For the text-containing cell, return its midpoint in (x, y) coordinate format. 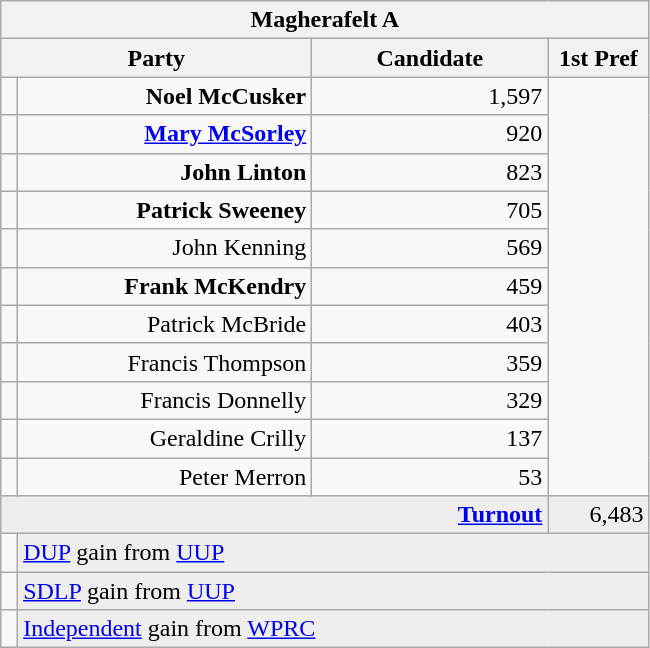
Mary McSorley (165, 134)
Patrick Sweeney (165, 210)
Turnout (274, 515)
Patrick McBride (165, 324)
Candidate (430, 58)
459 (430, 286)
Party (156, 58)
Peter Merron (165, 477)
6,483 (598, 515)
Geraldine Crilly (165, 438)
Frank McKendry (165, 286)
403 (430, 324)
Independent gain from WPRC (334, 629)
John Kenning (165, 248)
Magherafelt A (325, 20)
53 (430, 477)
Noel McCusker (165, 96)
Francis Thompson (165, 362)
569 (430, 248)
1,597 (430, 96)
329 (430, 400)
DUP gain from UUP (334, 553)
John Linton (165, 172)
359 (430, 362)
Francis Donnelly (165, 400)
920 (430, 134)
705 (430, 210)
1st Pref (598, 58)
137 (430, 438)
SDLP gain from UUP (334, 591)
823 (430, 172)
